Return [x, y] of the center of cell containing provided text 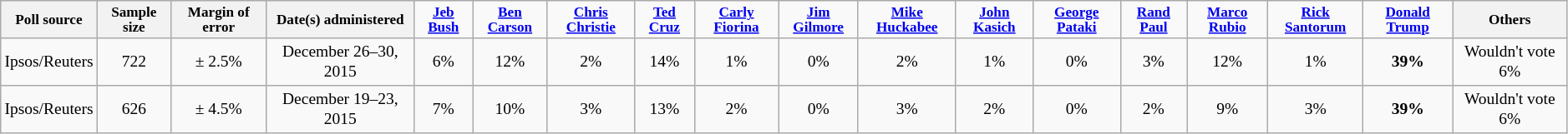
George Pataki [1076, 19]
Donald Trump [1407, 19]
John Kasich [994, 19]
Chris Christie [591, 19]
626 [134, 108]
December 26–30, 2015 [341, 62]
13% [665, 108]
10% [510, 108]
Carly Fiorina [737, 19]
Margin of error [219, 19]
Rick Santorum [1316, 19]
Jeb Bush [444, 19]
Date(s) administered [341, 19]
Poll source [48, 19]
9% [1228, 108]
Jim Gilmore [819, 19]
722 [134, 62]
Others [1510, 19]
Sample size [134, 19]
Rand Paul [1154, 19]
± 4.5% [219, 108]
Ted Cruz [665, 19]
Mike Huckabee [907, 19]
7% [444, 108]
± 2.5% [219, 62]
Ben Carson [510, 19]
December 19–23, 2015 [341, 108]
6% [444, 62]
Marco Rubio [1228, 19]
14% [665, 62]
